Locate the cell with the specified text and output its [x, y] center coordinate. 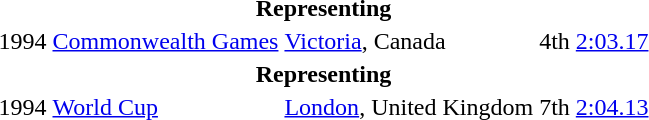
Victoria, Canada [409, 41]
4th [555, 41]
Commonwealth Games [166, 41]
